Search for the cell housing the specified text and yield its [X, Y] center coordinate. 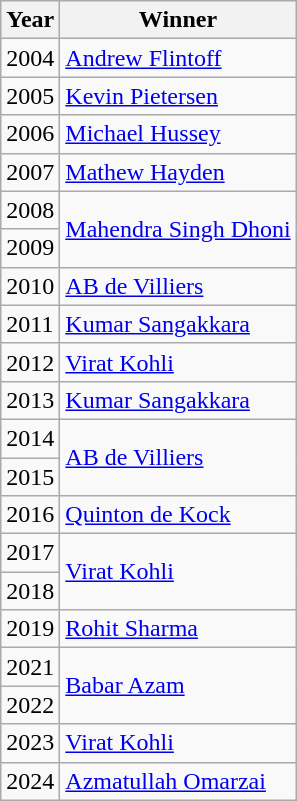
Winner [178, 20]
2007 [30, 172]
2015 [30, 477]
Mathew Hayden [178, 172]
2014 [30, 438]
2010 [30, 286]
2017 [30, 553]
2016 [30, 515]
2008 [30, 210]
Mahendra Singh Dhoni [178, 229]
2009 [30, 248]
2018 [30, 591]
2006 [30, 134]
Rohit Sharma [178, 629]
Michael Hussey [178, 134]
2019 [30, 629]
Babar Azam [178, 686]
2024 [30, 781]
2023 [30, 743]
Quinton de Kock [178, 515]
2004 [30, 58]
Azmatullah Omarzai [178, 781]
2022 [30, 705]
2005 [30, 96]
2013 [30, 400]
2011 [30, 324]
Andrew Flintoff [178, 58]
Year [30, 20]
2021 [30, 667]
Kevin Pietersen [178, 96]
2012 [30, 362]
